Return the (X, Y) coordinate for the center point of the cell that contains the specified text.  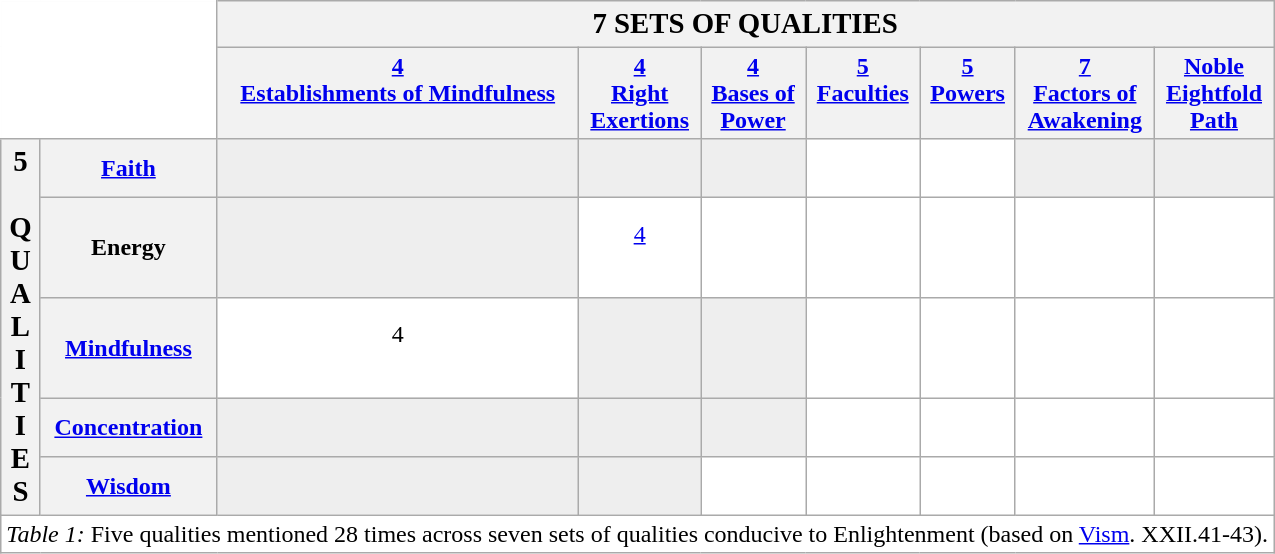
Energy (128, 247)
5QUALITIES (20, 327)
5Powers (968, 93)
Table 1: Five qualities mentioned 28 times across seven sets of qualities conducive to Enlightenment (based on Vism. XXII.41-43). (638, 534)
7Factors ofAwakening (1084, 93)
4RightExertions (640, 93)
Mindfulness (128, 347)
4Establishments of Mindfulness (398, 93)
5Faculties (863, 93)
Faith (128, 168)
4Bases ofPower (754, 93)
Concentration (128, 428)
NobleEightfoldPath (1214, 93)
Wisdom (128, 486)
7 SETS OF QUALITIES (746, 24)
